Search for the cell housing the specified text and yield its (x, y) center coordinate. 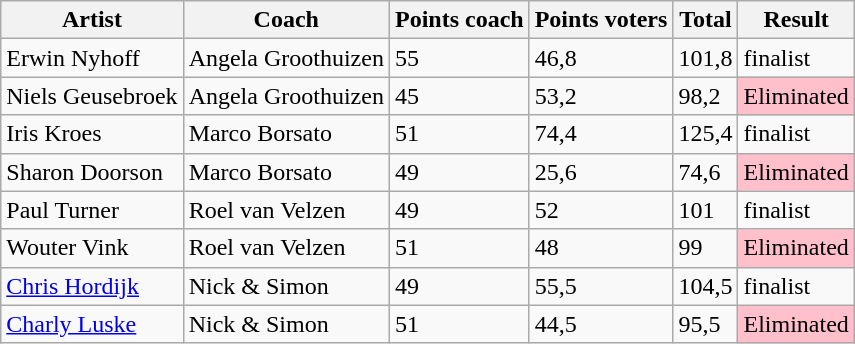
45 (459, 96)
95,5 (706, 324)
Artist (92, 20)
98,2 (706, 96)
Charly Luske (92, 324)
99 (706, 248)
Wouter Vink (92, 248)
Total (706, 20)
Erwin Nyhoff (92, 58)
48 (601, 248)
Sharon Doorson (92, 172)
55,5 (601, 286)
46,8 (601, 58)
Iris Kroes (92, 134)
74,4 (601, 134)
25,6 (601, 172)
101,8 (706, 58)
Niels Geusebroek (92, 96)
53,2 (601, 96)
104,5 (706, 286)
44,5 (601, 324)
74,6 (706, 172)
Points coach (459, 20)
Points voters (601, 20)
Chris Hordijk (92, 286)
Result (796, 20)
52 (601, 210)
Coach (286, 20)
55 (459, 58)
125,4 (706, 134)
Paul Turner (92, 210)
101 (706, 210)
